Output the (X, Y) coordinate of the center of the cell containing the given text.  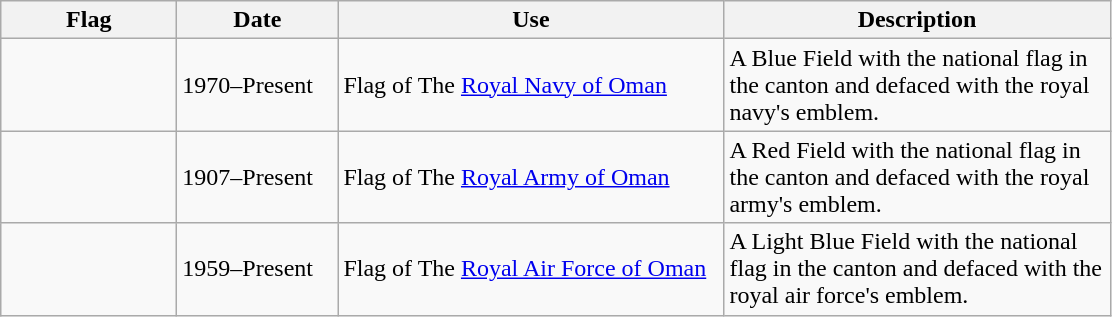
1959–Present (258, 269)
Description (917, 20)
Flag (89, 20)
Flag of The Royal Navy of Oman (531, 85)
1970–Present (258, 85)
1907–Present (258, 177)
Flag of The Royal Air Force of Oman (531, 269)
A Light Blue Field with the national flag in the canton and defaced with the royal air force's emblem. (917, 269)
Flag of The Royal Army of Oman (531, 177)
A Blue Field with the national flag in the canton and defaced with the royal navy's emblem. (917, 85)
A Red Field with the national flag in the canton and defaced with the royal army's emblem. (917, 177)
Date (258, 20)
Use (531, 20)
